Provide the (X, Y) coordinate of the cell's center where the given text is located.  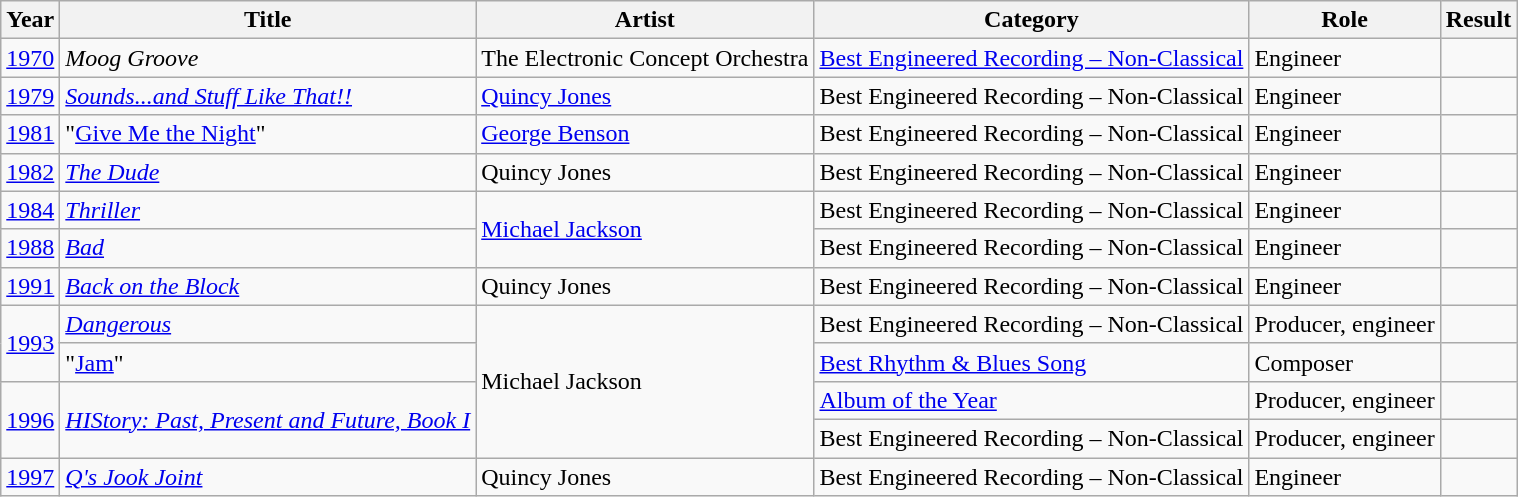
HIStory: Past, Present and Future, Book I (268, 419)
Result (1478, 20)
The Electronic Concept Orchestra (645, 58)
Category (1032, 20)
The Dude (268, 172)
Back on the Block (268, 286)
1984 (30, 210)
1981 (30, 134)
Best Rhythm & Blues Song (1032, 362)
Bad (268, 248)
1996 (30, 419)
Album of the Year (1032, 400)
Moog Groove (268, 58)
1991 (30, 286)
Thriller (268, 210)
Year (30, 20)
1982 (30, 172)
1979 (30, 96)
1993 (30, 343)
1988 (30, 248)
Role (1344, 20)
Q's Jook Joint (268, 477)
Sounds...and Stuff Like That!! (268, 96)
Composer (1344, 362)
Title (268, 20)
George Benson (645, 134)
1970 (30, 58)
1997 (30, 477)
"Jam" (268, 362)
Dangerous (268, 324)
Artist (645, 20)
"Give Me the Night" (268, 134)
